Return the [x, y] coordinate for the center point of the cell that contains the specified text.  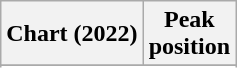
Chart (2022) [72, 34]
Peakposition [189, 34]
